Find where the given text appears and provide that cell's center as (X, Y) coordinate. 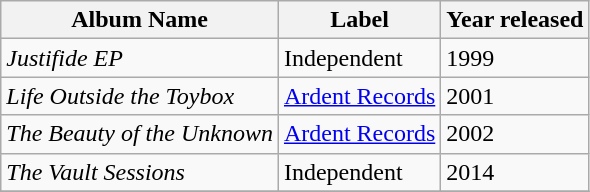
Life Outside the Toybox (140, 96)
2002 (515, 134)
The Vault Sessions (140, 172)
2014 (515, 172)
Year released (515, 20)
Label (359, 20)
Album Name (140, 20)
The Beauty of the Unknown (140, 134)
Justifide EP (140, 58)
1999 (515, 58)
2001 (515, 96)
